Capture the cell that displays the provided text and extract its (x, y) central coordinate. 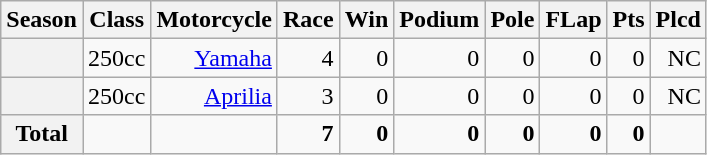
Win (366, 20)
Total (42, 134)
4 (308, 58)
Class (116, 20)
7 (308, 134)
Pole (512, 20)
Plcd (678, 20)
FLap (574, 20)
Motorcycle (214, 20)
Podium (440, 20)
3 (308, 96)
Yamaha (214, 58)
Pts (628, 20)
Aprilia (214, 96)
Season (42, 20)
Race (308, 20)
